Output the (X, Y) coordinate of the center of the cell containing the given text.  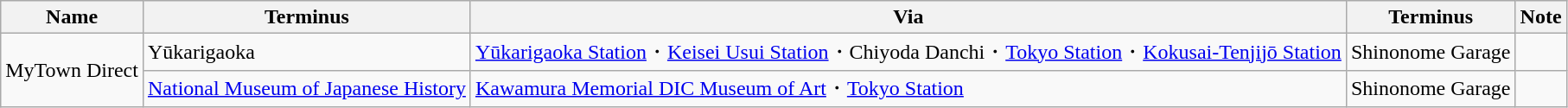
MyTown Direct (73, 71)
Kawamura Memorial DIC Museum of Art・Tokyo Station (908, 88)
Yūkarigaoka (306, 52)
Yūkarigaoka Station・Keisei Usui Station・Chiyoda Danchi・Tokyo Station・Kokusai-Tenjijō Station (908, 52)
Name (73, 17)
Via (908, 17)
National Museum of Japanese History (306, 88)
Note (1540, 17)
